Search for the cell housing the specified text and yield its [x, y] center coordinate. 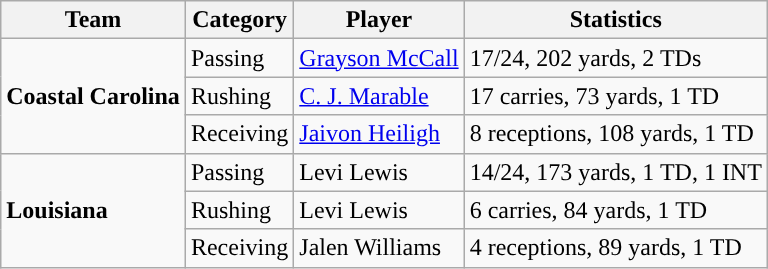
4 receptions, 89 yards, 1 TD [616, 248]
Jaivon Heiligh [379, 134]
Louisiana [94, 210]
Team [94, 20]
14/24, 173 yards, 1 TD, 1 INT [616, 172]
6 carries, 84 yards, 1 TD [616, 210]
Player [379, 20]
Category [239, 20]
Grayson McCall [379, 58]
Statistics [616, 20]
17 carries, 73 yards, 1 TD [616, 96]
8 receptions, 108 yards, 1 TD [616, 134]
Jalen Williams [379, 248]
C. J. Marable [379, 96]
17/24, 202 yards, 2 TDs [616, 58]
Coastal Carolina [94, 96]
